Extract the (x, y) coordinate from the center of the cell holding the provided text.  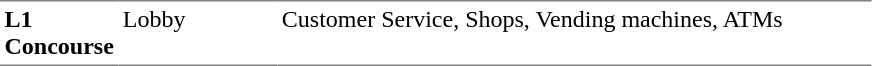
Customer Service, Shops, Vending machines, ATMs (574, 33)
Lobby (198, 33)
L1Concourse (59, 33)
